Determine the [x, y] coordinate at the center of the cell enclosing the given text.  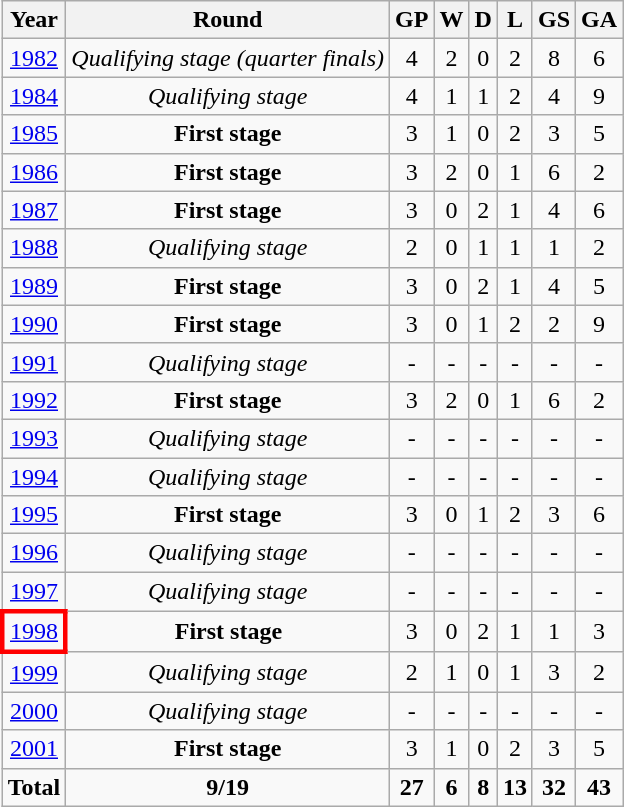
1992 [34, 400]
GP [412, 20]
1997 [34, 592]
1986 [34, 172]
1982 [34, 58]
GA [600, 20]
1998 [34, 632]
1990 [34, 324]
1985 [34, 134]
9/19 [228, 787]
Round [228, 20]
1996 [34, 553]
1988 [34, 248]
32 [554, 787]
43 [600, 787]
2000 [34, 711]
GS [554, 20]
1991 [34, 362]
1994 [34, 477]
W [452, 20]
2001 [34, 749]
Year [34, 20]
1989 [34, 286]
D [483, 20]
Qualifying stage (quarter finals) [228, 58]
1999 [34, 672]
Total [34, 787]
1993 [34, 438]
1987 [34, 210]
1995 [34, 515]
13 [514, 787]
27 [412, 787]
L [514, 20]
1984 [34, 96]
